Find where the given text appears and provide that cell's center as (X, Y) coordinate. 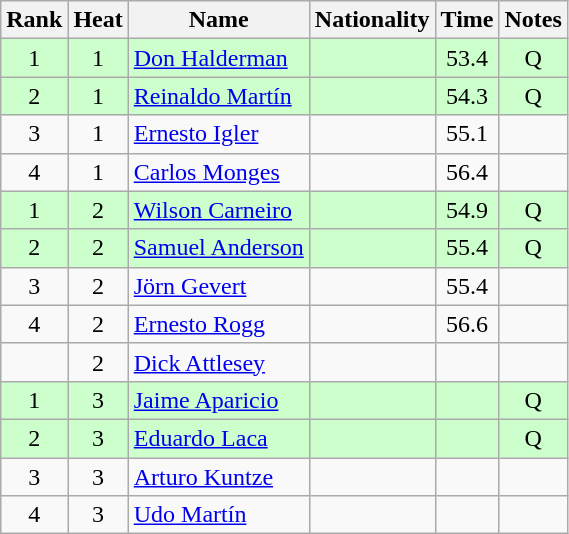
Notes (533, 20)
Rank (34, 20)
Time (467, 20)
Ernesto Rogg (218, 324)
Nationality (372, 20)
Name (218, 20)
Don Halderman (218, 58)
Jörn Gevert (218, 286)
Ernesto Igler (218, 134)
Samuel Anderson (218, 248)
Dick Attlesey (218, 362)
54.3 (467, 96)
56.4 (467, 172)
54.9 (467, 210)
56.6 (467, 324)
55.1 (467, 134)
Eduardo Laca (218, 438)
53.4 (467, 58)
Carlos Monges (218, 172)
Arturo Kuntze (218, 477)
Reinaldo Martín (218, 96)
Wilson Carneiro (218, 210)
Heat (98, 20)
Udo Martín (218, 515)
Jaime Aparicio (218, 400)
